Return the [X, Y] coordinate for the center point of the cell that contains the specified text.  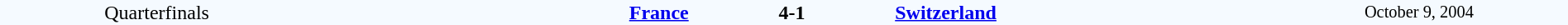
October 9, 2004 [1419, 12]
Switzerland [1082, 12]
4-1 [791, 12]
France [501, 12]
Quarterfinals [157, 12]
